Find where the given text appears and provide that cell's center as [x, y] coordinate. 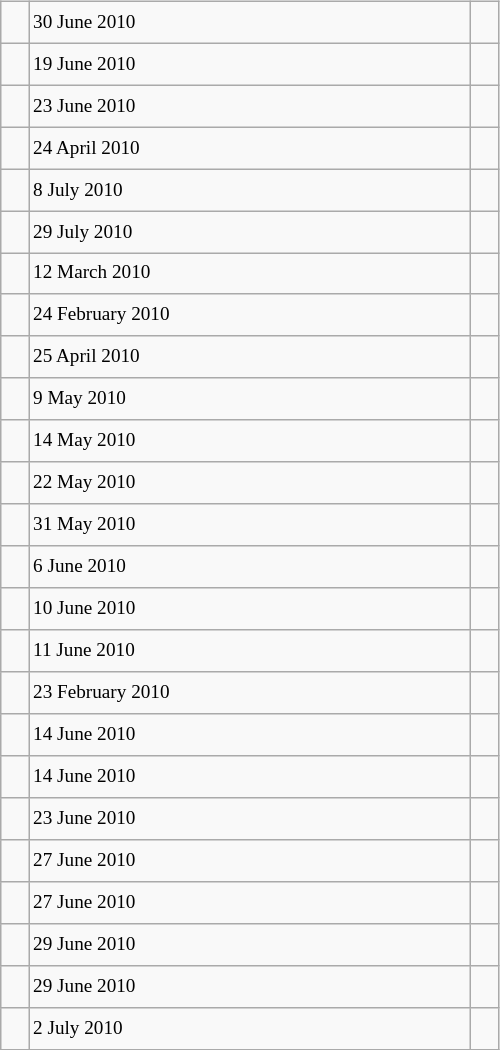
24 February 2010 [249, 315]
24 April 2010 [249, 148]
25 April 2010 [249, 357]
8 July 2010 [249, 190]
11 June 2010 [249, 651]
23 February 2010 [249, 693]
6 June 2010 [249, 567]
19 June 2010 [249, 64]
22 May 2010 [249, 483]
30 June 2010 [249, 22]
29 July 2010 [249, 232]
12 March 2010 [249, 274]
9 May 2010 [249, 399]
10 June 2010 [249, 609]
31 May 2010 [249, 525]
2 July 2010 [249, 1028]
14 May 2010 [249, 441]
